Identify which cell holds the provided text, then report its (x, y) central coordinate. 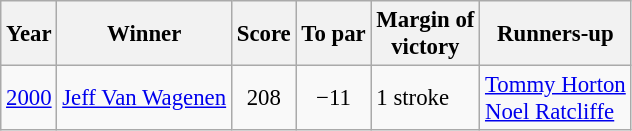
Runners-up (556, 34)
To par (334, 34)
Score (264, 34)
Tommy Horton Noel Ratcliffe (556, 98)
−11 (334, 98)
Winner (144, 34)
1 stroke (426, 98)
208 (264, 98)
Margin ofvictory (426, 34)
Year (29, 34)
Jeff Van Wagenen (144, 98)
2000 (29, 98)
